Output the [x, y] coordinate of the center of the cell containing the given text.  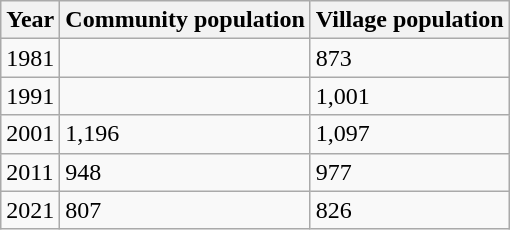
873 [410, 58]
1981 [30, 58]
948 [185, 172]
Community population [185, 20]
Village population [410, 20]
1,196 [185, 134]
2021 [30, 210]
977 [410, 172]
1,097 [410, 134]
2011 [30, 172]
2001 [30, 134]
807 [185, 210]
Year [30, 20]
826 [410, 210]
1991 [30, 96]
1,001 [410, 96]
